Return (x, y) of the center of cell containing provided text 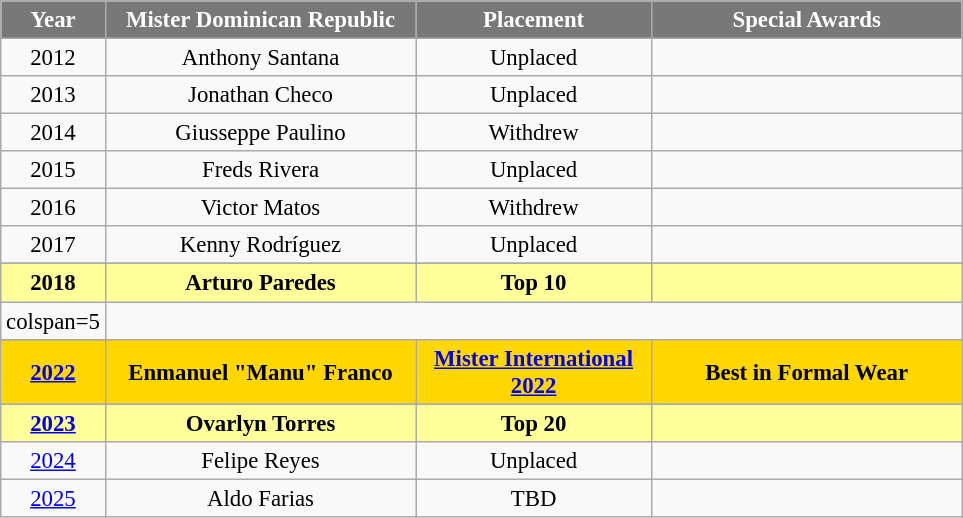
2013 (53, 95)
Year (53, 20)
2012 (53, 58)
2016 (53, 208)
Ovarlyn Torres (260, 423)
colspan=5 (53, 321)
Giusseppe Paulino (260, 133)
Arturo Paredes (260, 283)
Kenny Rodríguez (260, 245)
Anthony Santana (260, 58)
Aldo Farias (260, 498)
Enmanuel "Manu" Franco (260, 372)
2015 (53, 170)
2023 (53, 423)
Mister Dominican Republic (260, 20)
2025 (53, 498)
2014 (53, 133)
2017 (53, 245)
Top 20 (534, 423)
Placement (534, 20)
2022 (53, 372)
Top 10 (534, 283)
2024 (53, 460)
Freds Rivera (260, 170)
Felipe Reyes (260, 460)
2018 (53, 283)
Jonathan Checo (260, 95)
Mister International 2022 (534, 372)
Victor Matos (260, 208)
Special Awards (806, 20)
Best in Formal Wear (806, 372)
TBD (534, 498)
